Identify which cell holds the provided text, then report its [x, y] central coordinate. 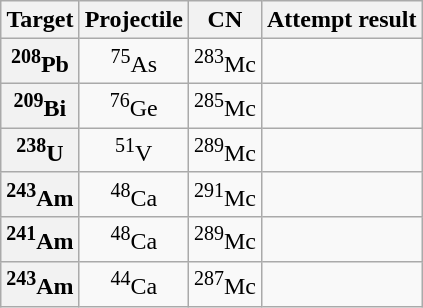
291Mc [224, 194]
209Bi [40, 106]
Target [40, 20]
241Am [40, 240]
238U [40, 150]
283Mc [224, 62]
Projectile [134, 20]
208Pb [40, 62]
CN [224, 20]
285Mc [224, 106]
75As [134, 62]
51V [134, 150]
44Ca [134, 284]
Attempt result [342, 20]
76Ge [134, 106]
287Mc [224, 284]
